Search for the cell housing the specified text and yield its (x, y) center coordinate. 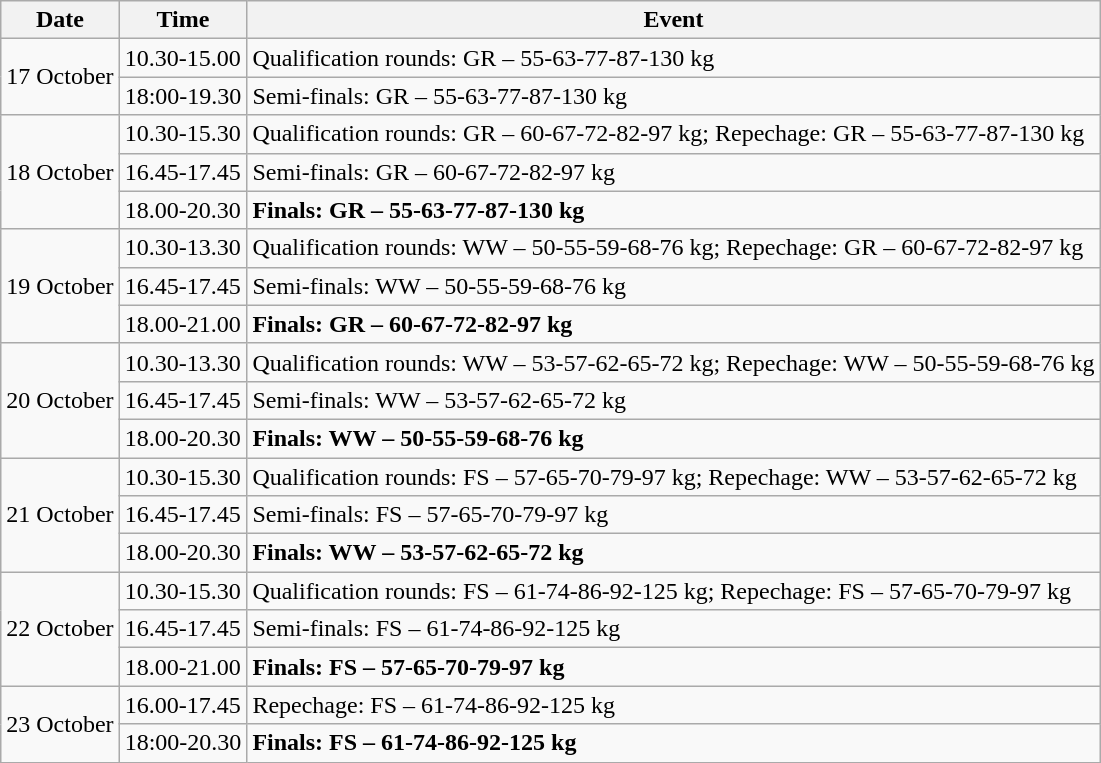
Semi-finals: FS – 57-65-70-79-97 kg (674, 515)
18:00-19.30 (183, 96)
Finals: WW – 53-57-62-65-72 kg (674, 553)
Semi-finals: GR – 60-67-72-82-97 kg (674, 172)
18 October (60, 172)
19 October (60, 286)
Time (183, 20)
Qualification rounds: GR – 60-67-72-82-97 kg; Repechage: GR – 55-63-77-87-130 kg (674, 134)
Qualification rounds: FS – 61-74-86-92-125 kg; Repechage: FS – 57-65-70-79-97 kg (674, 591)
Finals: FS – 57-65-70-79-97 kg (674, 667)
10.30-15.00 (183, 58)
Semi-finals: GR – 55-63-77-87-130 kg (674, 96)
Qualification rounds: GR – 55-63-77-87-130 kg (674, 58)
22 October (60, 629)
Semi-finals: FS – 61-74-86-92-125 kg (674, 629)
Semi-finals: WW – 53-57-62-65-72 kg (674, 400)
20 October (60, 400)
Finals: FS – 61-74-86-92-125 kg (674, 743)
Event (674, 20)
21 October (60, 515)
Date (60, 20)
Finals: GR – 55-63-77-87-130 kg (674, 210)
Qualification rounds: WW – 50-55-59-68-76 kg; Repechage: GR – 60-67-72-82-97 kg (674, 248)
Finals: GR – 60-67-72-82-97 kg (674, 324)
Qualification rounds: FS – 57-65-70-79-97 kg; Repechage: WW – 53-57-62-65-72 kg (674, 477)
Finals: WW – 50-55-59-68-76 kg (674, 438)
18:00-20.30 (183, 743)
23 October (60, 724)
Semi-finals: WW – 50-55-59-68-76 kg (674, 286)
16.00-17.45 (183, 705)
Repechage: FS – 61-74-86-92-125 kg (674, 705)
Qualification rounds: WW – 53-57-62-65-72 kg; Repechage: WW – 50-55-59-68-76 kg (674, 362)
17 October (60, 77)
